Detect which cell encompasses the target text, then output its [x, y] center coordinate. 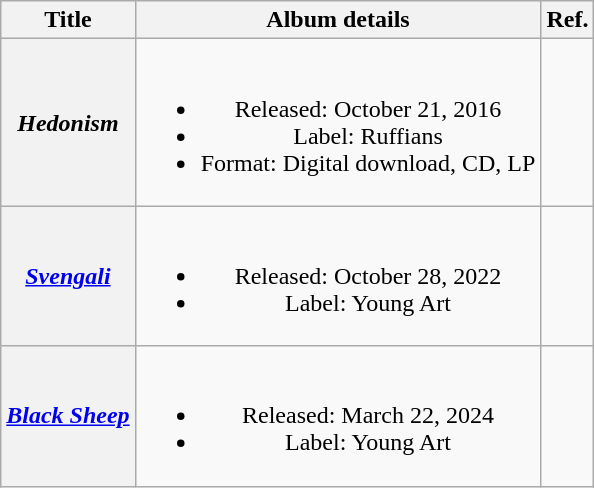
Svengali [68, 276]
Black Sheep [68, 416]
Released: March 22, 2024Label: Young Art [338, 416]
Released: October 28, 2022Label: Young Art [338, 276]
Ref. [568, 20]
Title [68, 20]
Hedonism [68, 122]
Album details [338, 20]
Released: October 21, 2016Label: RuffiansFormat: Digital download, CD, LP [338, 122]
